Locate the cell with the specified text and output its [x, y] center coordinate. 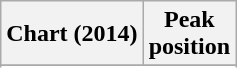
Peak position [189, 34]
Chart (2014) [72, 34]
